Output the [x, y] coordinate of the center of the cell containing the given text.  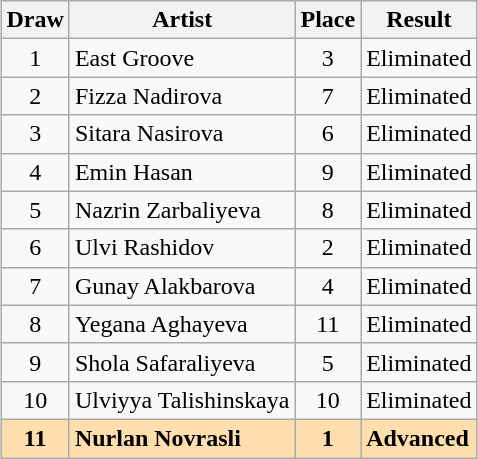
Emin Hasan [182, 172]
Shola Safaraliyeva [182, 362]
Nurlan Novrasli [182, 438]
Place [328, 20]
Artist [182, 20]
Gunay Alakbarova [182, 286]
Yegana Aghayeva [182, 324]
Advanced [419, 438]
Fizza Nadirova [182, 96]
Result [419, 20]
Sitara Nasirova [182, 134]
Ulvi Rashidov [182, 248]
Ulviyya Talishinskaya [182, 400]
East Groove [182, 58]
Draw [35, 20]
Nazrin Zarbaliyeva [182, 210]
